Capture the cell that displays the provided text and extract its [X, Y] central coordinate. 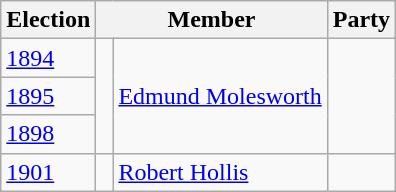
Party [361, 20]
1895 [48, 96]
Member [212, 20]
Edmund Molesworth [220, 96]
Election [48, 20]
1894 [48, 58]
Robert Hollis [220, 172]
1898 [48, 134]
1901 [48, 172]
